Scan for the cell matching the given text and deliver its [x, y] coordinate at center. 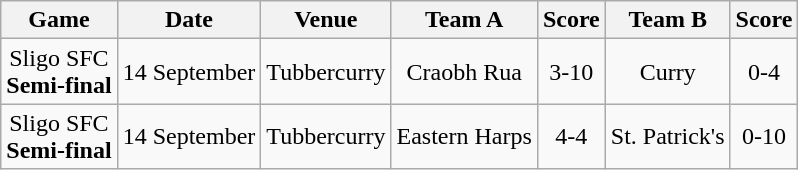
Team B [668, 20]
Date [189, 20]
0-10 [764, 136]
Venue [326, 20]
Craobh Rua [464, 72]
Curry [668, 72]
Game [59, 20]
4-4 [571, 136]
Eastern Harps [464, 136]
3-10 [571, 72]
St. Patrick's [668, 136]
0-4 [764, 72]
Team A [464, 20]
